Capture the cell that displays the provided text and extract its (X, Y) central coordinate. 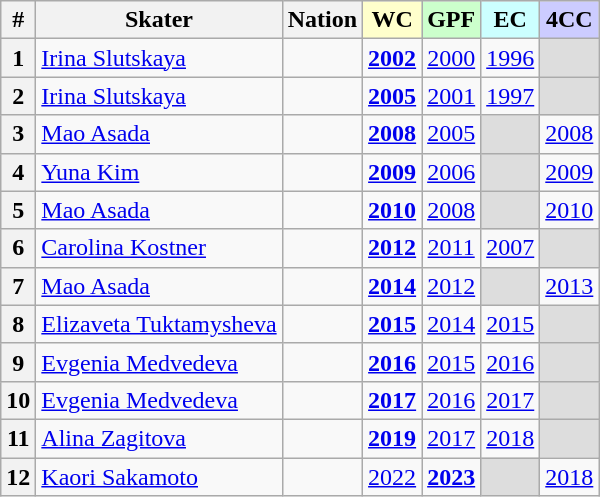
11 (18, 438)
8 (18, 324)
5 (18, 210)
3 (18, 134)
1997 (510, 96)
Alina Zagitova (159, 438)
1 (18, 58)
2 (18, 96)
7 (18, 286)
Elizaveta Tuktamysheva (159, 324)
4CC (570, 20)
Kaori Sakamoto (159, 477)
Skater (159, 20)
2019 (392, 438)
4 (18, 172)
Yuna Kim (159, 172)
WC (392, 20)
Nation (322, 20)
2002 (392, 58)
2022 (392, 477)
2023 (452, 477)
12 (18, 477)
2006 (452, 172)
1996 (510, 58)
Carolina Kostner (159, 248)
EC (510, 20)
2013 (570, 286)
2007 (510, 248)
9 (18, 362)
2001 (452, 96)
2000 (452, 58)
10 (18, 400)
GPF (452, 20)
2011 (452, 248)
# (18, 20)
6 (18, 248)
